Return [X, Y] of the center of cell containing provided text 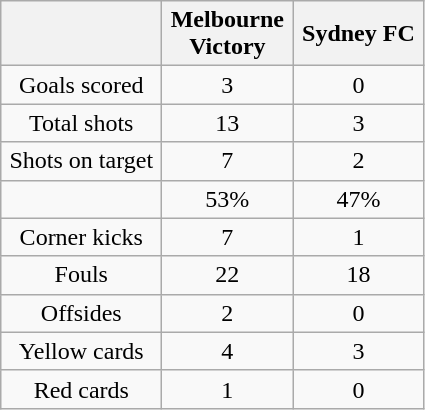
4 [228, 351]
Corner kicks [82, 237]
47% [358, 199]
Red cards [82, 389]
Shots on target [82, 161]
Goals scored [82, 85]
Total shots [82, 123]
13 [228, 123]
Fouls [82, 275]
53% [228, 199]
18 [358, 275]
Melbourne Victory [228, 34]
Sydney FC [358, 34]
22 [228, 275]
Yellow cards [82, 351]
Offsides [82, 313]
